For the text-containing cell, return its midpoint in [X, Y] coordinate format. 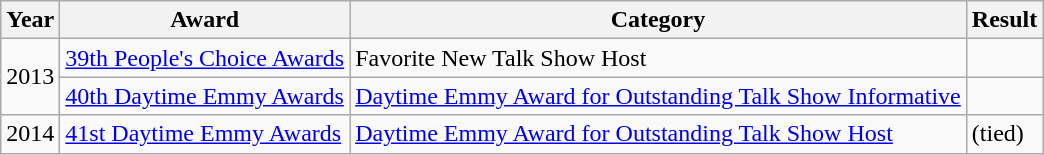
Daytime Emmy Award for Outstanding Talk Show Host [658, 134]
2013 [30, 77]
Result [1004, 20]
41st Daytime Emmy Awards [205, 134]
Award [205, 20]
Favorite New Talk Show Host [658, 58]
40th Daytime Emmy Awards [205, 96]
39th People's Choice Awards [205, 58]
Year [30, 20]
Category [658, 20]
Daytime Emmy Award for Outstanding Talk Show Informative [658, 96]
2014 [30, 134]
(tied) [1004, 134]
